Output the (x, y) coordinate of the center of the cell containing the given text.  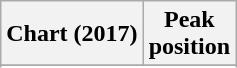
Chart (2017) (72, 34)
Peak position (189, 34)
